Pinpoint the cell where the given text exists, returning its (x, y) midpoint coordinate. 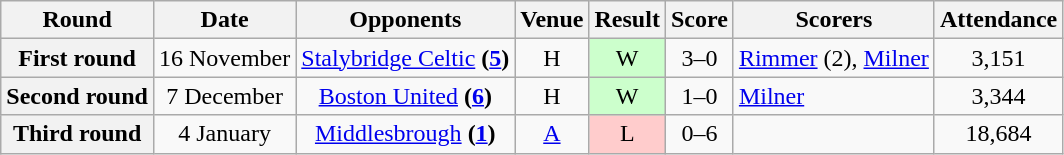
First round (78, 58)
Round (78, 20)
Result (627, 20)
Scorers (834, 20)
18,684 (998, 134)
A (552, 134)
3–0 (699, 58)
1–0 (699, 96)
Score (699, 20)
Third round (78, 134)
16 November (224, 58)
3,344 (998, 96)
Date (224, 20)
0–6 (699, 134)
Attendance (998, 20)
Boston United (6) (406, 96)
4 January (224, 134)
Rimmer (2), Milner (834, 58)
Milner (834, 96)
7 December (224, 96)
Venue (552, 20)
Stalybridge Celtic (5) (406, 58)
3,151 (998, 58)
Opponents (406, 20)
L (627, 134)
Second round (78, 96)
Middlesbrough (1) (406, 134)
